Pinpoint the cell where the given text exists, returning its (X, Y) midpoint coordinate. 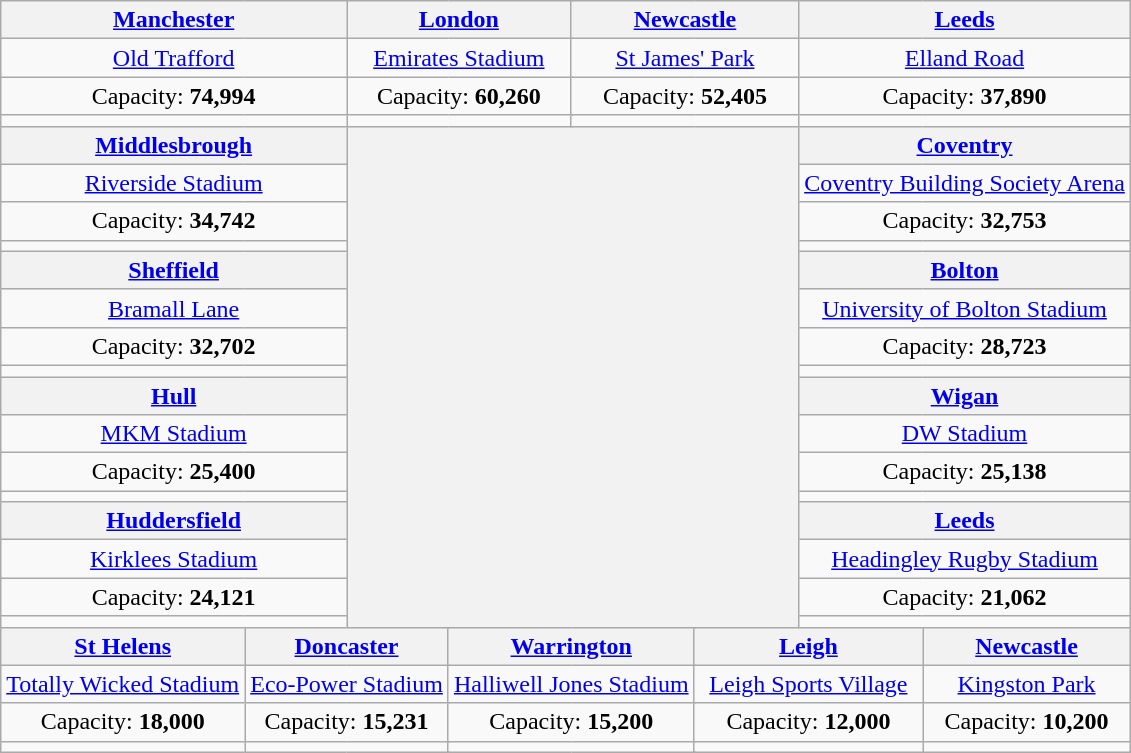
Capacity: 60,260 (460, 96)
Middlesbrough (174, 145)
Capacity: 21,062 (965, 597)
Manchester (174, 20)
Leigh Sports Village (808, 684)
Bramall Lane (174, 308)
Totally Wicked Stadium (123, 684)
Doncaster (347, 646)
Capacity: 25,400 (174, 472)
Emirates Stadium (460, 58)
Capacity: 18,000 (123, 722)
Riverside Stadium (174, 183)
University of Bolton Stadium (965, 308)
Eco-Power Stadium (347, 684)
Headingley Rugby Stadium (965, 559)
Sheffield (174, 270)
Capacity: 15,231 (347, 722)
Capacity: 25,138 (965, 472)
Capacity: 24,121 (174, 597)
Capacity: 74,994 (174, 96)
St James' Park (684, 58)
Capacity: 32,753 (965, 221)
Kingston Park (1027, 684)
Capacity: 52,405 (684, 96)
Warrington (571, 646)
Capacity: 37,890 (965, 96)
Coventry Building Society Arena (965, 183)
Coventry (965, 145)
St Helens (123, 646)
Wigan (965, 395)
Elland Road (965, 58)
Huddersfield (174, 521)
DW Stadium (965, 434)
Bolton (965, 270)
Capacity: 15,200 (571, 722)
Capacity: 12,000 (808, 722)
Old Trafford (174, 58)
Capacity: 32,702 (174, 346)
Capacity: 10,200 (1027, 722)
London (460, 20)
Halliwell Jones Stadium (571, 684)
Hull (174, 395)
Capacity: 28,723 (965, 346)
Capacity: 34,742 (174, 221)
Leigh (808, 646)
MKM Stadium (174, 434)
Kirklees Stadium (174, 559)
